For the text-containing cell, return its midpoint in [X, Y] coordinate format. 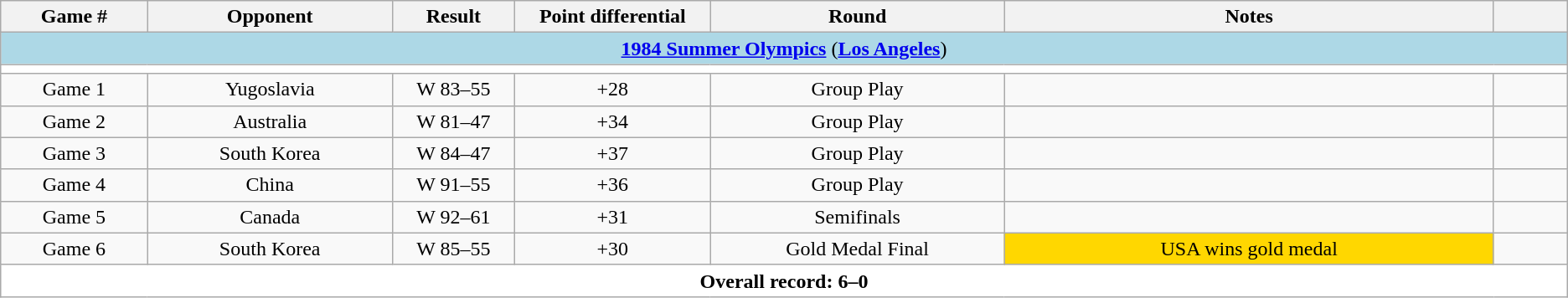
Game 3 [74, 153]
Game # [74, 17]
+34 [612, 121]
W 91–55 [453, 185]
+28 [612, 90]
Australia [270, 121]
+37 [612, 153]
Yugoslavia [270, 90]
Opponent [270, 17]
USA wins gold medal [1250, 249]
Game 6 [74, 249]
Point differential [612, 17]
Result [453, 17]
W 83–55 [453, 90]
Game 4 [74, 185]
W 84–47 [453, 153]
+36 [612, 185]
Round [858, 17]
W 85–55 [453, 249]
Game 5 [74, 217]
W 92–61 [453, 217]
Gold Medal Final [858, 249]
W 81–47 [453, 121]
Game 2 [74, 121]
+30 [612, 249]
Canada [270, 217]
Semifinals [858, 217]
Game 1 [74, 90]
+31 [612, 217]
1984 Summer Olympics (Los Angeles) [784, 49]
Overall record: 6–0 [784, 280]
China [270, 185]
Notes [1250, 17]
